Identify which cell holds the provided text, then report its (x, y) central coordinate. 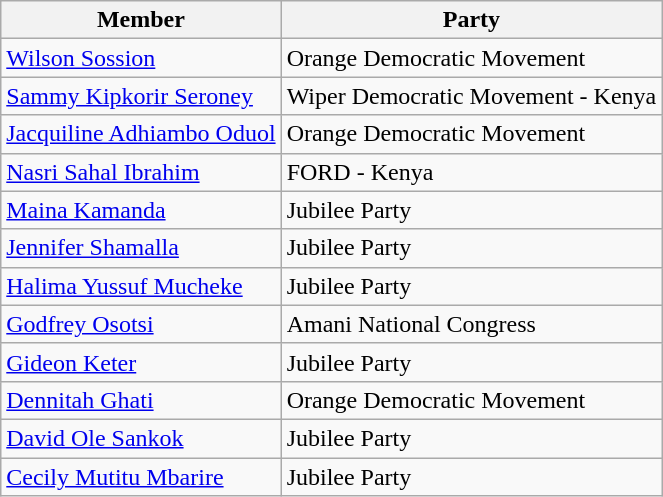
David Ole Sankok (141, 438)
Godfrey Osotsi (141, 324)
Gideon Keter (141, 362)
Halima Yussuf Mucheke (141, 286)
Sammy Kipkorir Seroney (141, 96)
Wilson Sossion (141, 58)
Nasri Sahal Ibrahim (141, 172)
Member (141, 20)
Jennifer Shamalla (141, 248)
Amani National Congress (472, 324)
Cecily Mutitu Mbarire (141, 477)
Wiper Democratic Movement - Kenya (472, 96)
FORD - Kenya (472, 172)
Dennitah Ghati (141, 400)
Maina Kamanda (141, 210)
Party (472, 20)
Jacquiline Adhiambo Oduol (141, 134)
